Provide the [X, Y] coordinate of the cell's center where the given text is located.  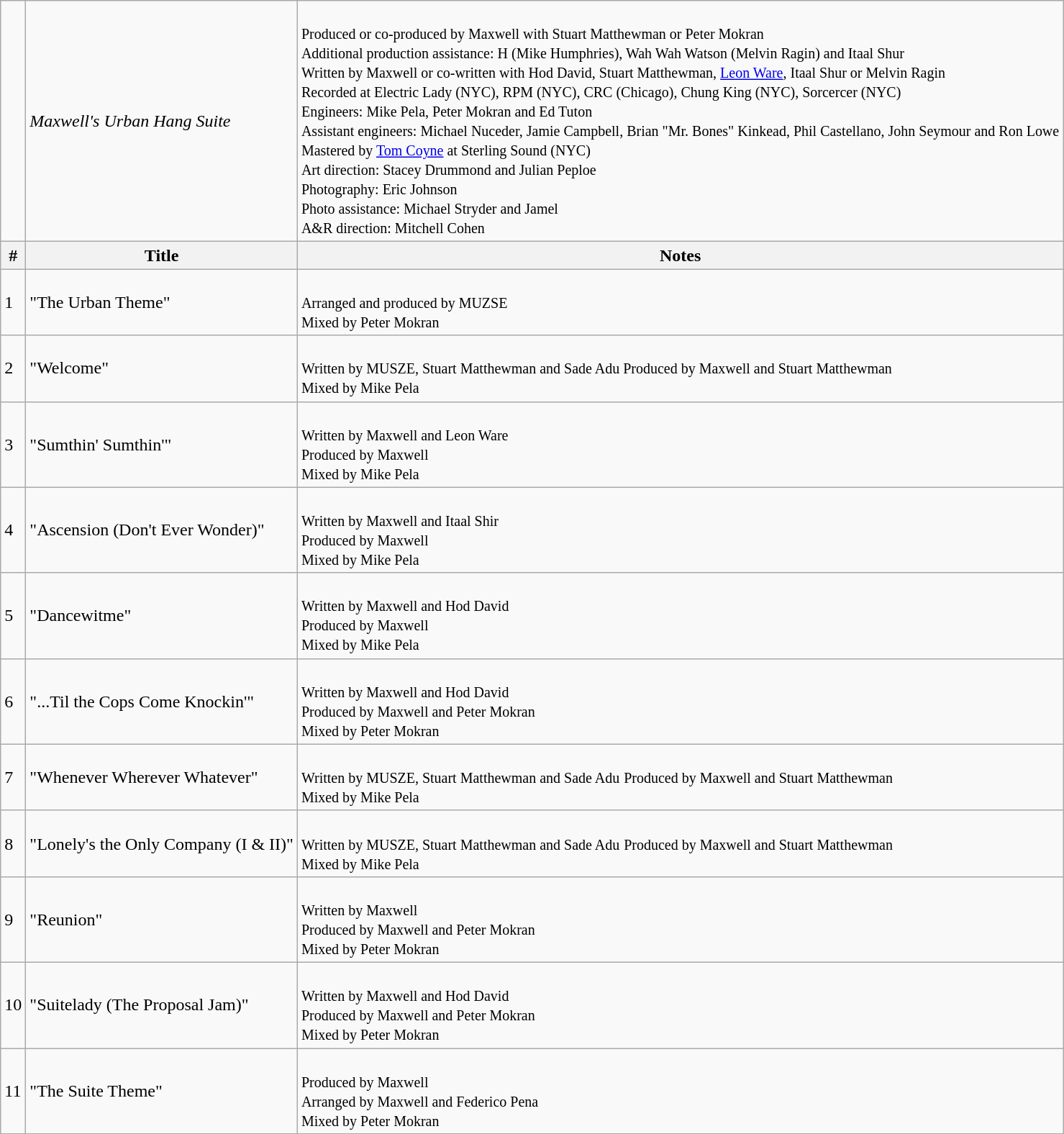
8 [13, 843]
"Suitelady (The Proposal Jam)" [162, 1004]
Produced by Maxwell Arranged by Maxwell and Federico Pena Mixed by Peter Mokran [680, 1091]
Notes [680, 255]
Written by Maxwell and Leon Ware Produced by Maxwell Mixed by Mike Pela [680, 445]
9 [13, 920]
5 [13, 616]
Maxwell's Urban Hang Suite [162, 121]
"Reunion" [162, 920]
"Welcome" [162, 368]
2 [13, 368]
Arranged and produced by MUZSE Mixed by Peter Mokran [680, 302]
3 [13, 445]
"Lonely's the Only Company (I & II)" [162, 843]
"Dancewitme" [162, 616]
"The Urban Theme" [162, 302]
"Sumthin' Sumthin'" [162, 445]
"Ascension (Don't Ever Wonder)" [162, 530]
"The Suite Theme" [162, 1091]
10 [13, 1004]
# [13, 255]
Written by Maxwell Produced by Maxwell and Peter Mokran Mixed by Peter Mokran [680, 920]
11 [13, 1091]
Written by Maxwell and Itaal Shir Produced by Maxwell Mixed by Mike Pela [680, 530]
Written by Maxwell and Hod David Produced by Maxwell Mixed by Mike Pela [680, 616]
1 [13, 302]
"Whenever Wherever Whatever" [162, 777]
7 [13, 777]
Title [162, 255]
"...Til the Cops Come Knockin'" [162, 701]
4 [13, 530]
6 [13, 701]
